Search for the cell housing the specified text and yield its (x, y) center coordinate. 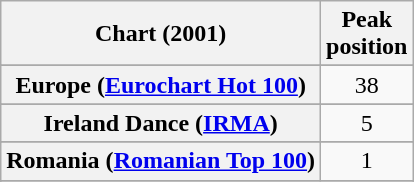
38 (367, 85)
Peakposition (367, 34)
5 (367, 123)
1 (367, 161)
Romania (Romanian Top 100) (161, 161)
Ireland Dance (IRMA) (161, 123)
Europe (Eurochart Hot 100) (161, 85)
Chart (2001) (161, 34)
